Capture the cell that displays the provided text and extract its (X, Y) central coordinate. 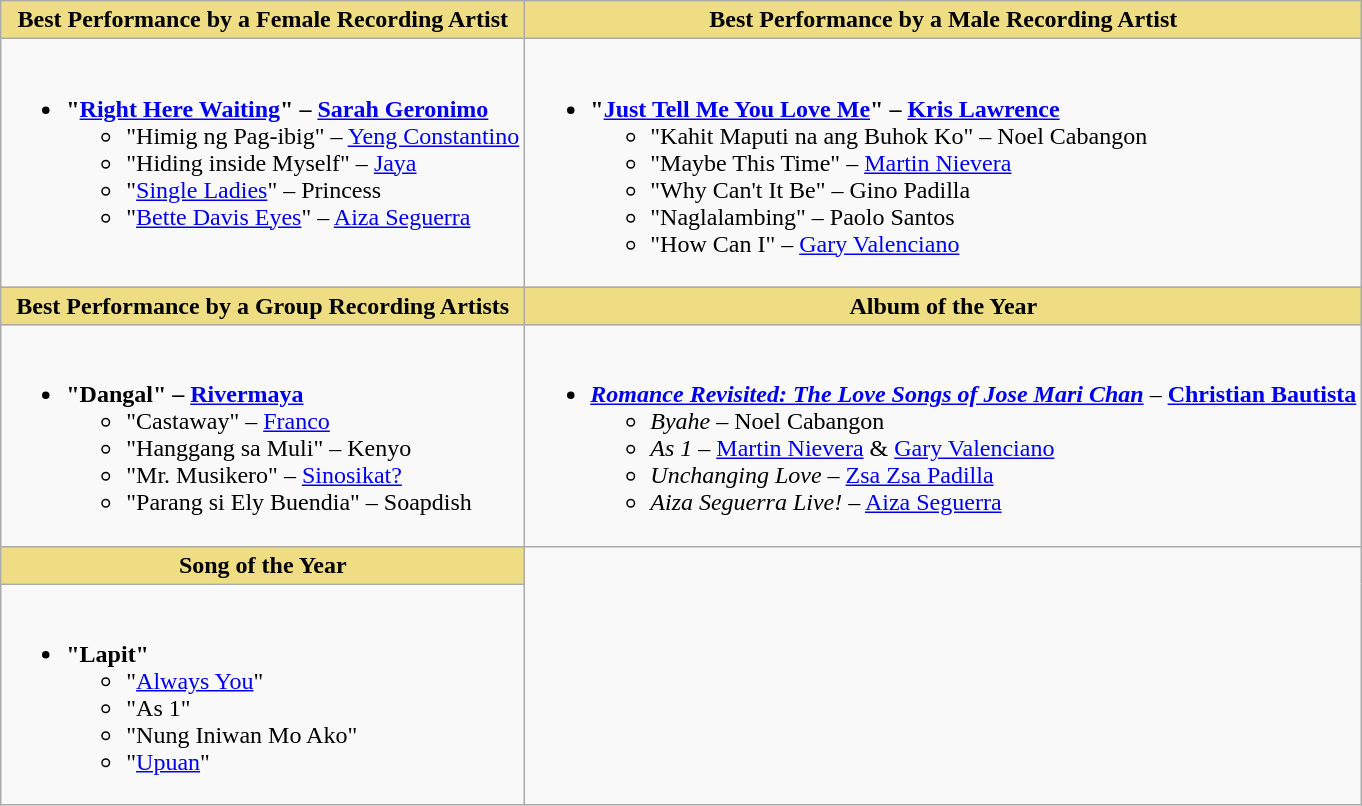
Best Performance by a Male Recording Artist (944, 20)
Song of the Year (263, 565)
"Dangal" – Rivermaya"Castaway" – Franco"Hanggang sa Muli" – Kenyo"Mr. Musikero" – Sinosikat?"Parang si Ely Buendia" – Soapdish (263, 436)
"Lapit""Always You""As 1""Nung Iniwan Mo Ako""Upuan" (263, 694)
Album of the Year (944, 306)
Best Performance by a Female Recording Artist (263, 20)
Best Performance by a Group Recording Artists (263, 306)
